Output the (x, y) coordinate of the center of the cell containing the given text.  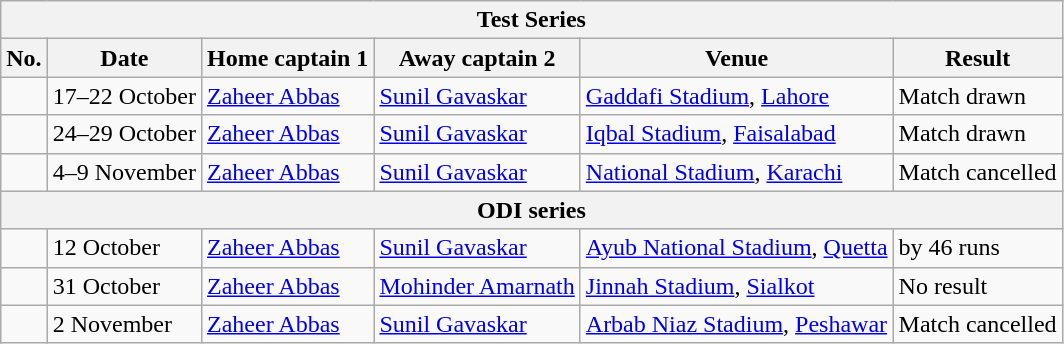
No. (24, 58)
Jinnah Stadium, Sialkot (736, 286)
Home captain 1 (288, 58)
Venue (736, 58)
Date (124, 58)
No result (978, 286)
Mohinder Amarnath (477, 286)
National Stadium, Karachi (736, 172)
2 November (124, 324)
Result (978, 58)
17–22 October (124, 96)
by 46 runs (978, 248)
Arbab Niaz Stadium, Peshawar (736, 324)
12 October (124, 248)
31 October (124, 286)
ODI series (532, 210)
Test Series (532, 20)
4–9 November (124, 172)
Away captain 2 (477, 58)
Ayub National Stadium, Quetta (736, 248)
24–29 October (124, 134)
Gaddafi Stadium, Lahore (736, 96)
Iqbal Stadium, Faisalabad (736, 134)
